Pinpoint the cell where the given text exists, returning its (X, Y) midpoint coordinate. 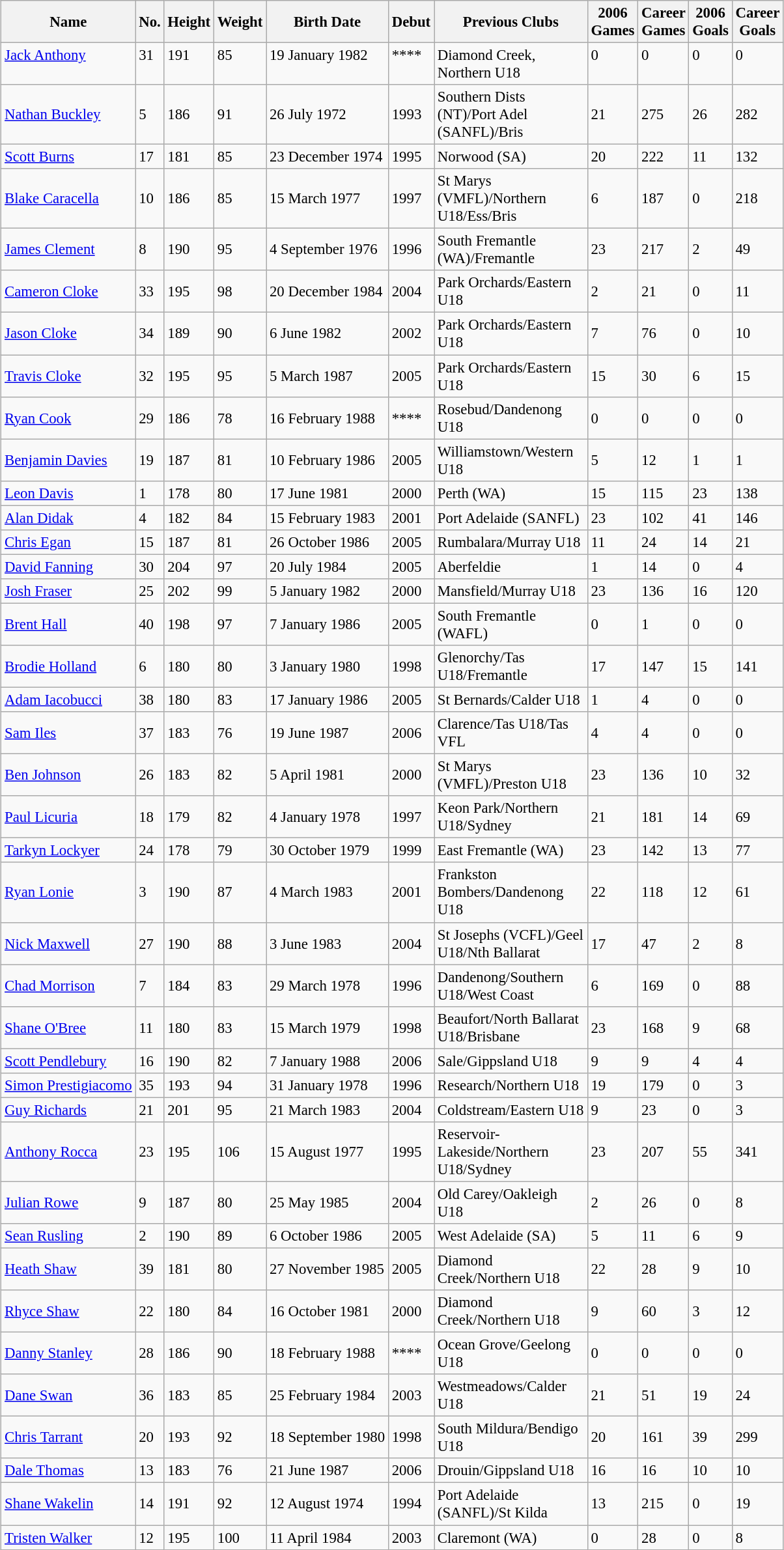
207 (664, 1152)
Chris Egan (68, 542)
David Fanning (68, 567)
Clarence/Tas U18/Tas VFL (511, 733)
Jack Anthony (68, 64)
St Marys (VMFL)/Northern U18/Ess/Bris (511, 199)
1993 (411, 115)
78 (240, 418)
106 (240, 1152)
15 March 1977 (328, 199)
James Clement (68, 250)
Claremont (WA) (511, 1538)
19 January 1982 (328, 64)
120 (757, 591)
168 (664, 1028)
Previous Clubs (511, 22)
21 June 1987 (328, 1471)
2002 (411, 333)
299 (757, 1438)
26 October 1986 (328, 542)
55 (710, 1152)
189 (189, 333)
1999 (411, 851)
Brent Hall (68, 624)
Glenorchy/Tas U18/Fremantle (511, 667)
Adam Iacobucci (68, 699)
29 March 1978 (328, 986)
Drouin/Gippsland U18 (511, 1471)
20 December 1984 (328, 292)
Name (68, 22)
26 July 1972 (328, 115)
Frankston Bombers/Dandenong U18 (511, 892)
Perth (WA) (511, 493)
Travis Cloke (68, 375)
Career Goals (757, 22)
16 February 1988 (328, 418)
201 (189, 1110)
Dane Swan (68, 1395)
Keon Park/Northern U18/Sydney (511, 817)
25 (150, 591)
23 December 1974 (328, 157)
141 (757, 667)
21 March 1983 (328, 1110)
11 April 1984 (328, 1538)
215 (664, 1504)
147 (664, 667)
31 (150, 64)
68 (757, 1028)
Leon Davis (68, 493)
204 (189, 567)
Shane Wakelin (68, 1504)
89 (240, 1236)
91 (240, 115)
341 (757, 1152)
41 (710, 518)
69 (757, 817)
Aberfeldie (511, 567)
60 (664, 1312)
Brodie Holland (68, 667)
Beaufort/North Ballarat U18/Brisbane (511, 1028)
South Fremantle (WA)/Fremantle (511, 250)
Diamond Creek, Northern U18 (511, 64)
7 January 1988 (328, 1061)
51 (664, 1395)
16 October 1981 (328, 1312)
36 (150, 1395)
4 January 1978 (328, 817)
Simon Prestigiacomo (68, 1085)
169 (664, 986)
Ocean Grove/Geelong U18 (511, 1353)
27 (150, 943)
87 (240, 892)
Dale Thomas (68, 1471)
Nick Maxwell (68, 943)
Rhyce Shaw (68, 1312)
31 January 1978 (328, 1085)
37 (150, 733)
St Bernards/Calder U18 (511, 699)
198 (189, 624)
275 (664, 115)
100 (240, 1538)
6 October 1986 (328, 1236)
Birth Date (328, 22)
Research/Northern U18 (511, 1085)
182 (189, 518)
Ben Johnson (68, 775)
Ryan Cook (68, 418)
Benjamin Davies (68, 460)
Mansfield/Murray U18 (511, 591)
Tarkyn Lockyer (68, 851)
18 September 1980 (328, 1438)
2006 Goals (710, 22)
202 (189, 591)
St Josephs (VCFL)/Geel U18/Nth Ballarat (511, 943)
98 (240, 292)
4 March 1983 (328, 892)
Paul Licuria (68, 817)
94 (240, 1085)
Norwood (SA) (511, 157)
St Marys (VMFL)/Preston U18 (511, 775)
4 September 1976 (328, 250)
34 (150, 333)
19 June 1987 (328, 733)
1994 (411, 1504)
Cameron Cloke (68, 292)
Sam Iles (68, 733)
Coldstream/Eastern U18 (511, 1110)
15 March 1979 (328, 1028)
282 (757, 115)
12 August 1974 (328, 1504)
99 (240, 591)
Julian Rowe (68, 1202)
Scott Burns (68, 157)
Ryan Lonie (68, 892)
Weight (240, 22)
118 (664, 892)
132 (757, 157)
Danny Stanley (68, 1353)
18 February 1988 (328, 1353)
3 June 1983 (328, 943)
222 (664, 157)
29 (150, 418)
5 April 1981 (328, 775)
Williamstown/Western U18 (511, 460)
No. (150, 22)
Height (189, 22)
30 October 1979 (328, 851)
Reservoir-Lakeside/Northern U18/Sydney (511, 1152)
40 (150, 624)
217 (664, 250)
Westmeadows/Calder U18 (511, 1395)
115 (664, 493)
17 June 1981 (328, 493)
Guy Richards (68, 1110)
Tristen Walker (68, 1538)
15 February 1983 (328, 518)
Sean Rusling (68, 1236)
102 (664, 518)
Rumbalara/Murray U18 (511, 542)
Blake Caracella (68, 199)
Dandenong/Southern U18/West Coast (511, 986)
5 January 1982 (328, 591)
20 July 1984 (328, 567)
35 (150, 1085)
Chris Tarrant (68, 1438)
Debut (411, 22)
161 (664, 1438)
146 (757, 518)
7 January 1986 (328, 624)
Chad Morrison (68, 986)
6 June 1982 (328, 333)
East Fremantle (WA) (511, 851)
142 (664, 851)
West Adelaide (SA) (511, 1236)
25 May 1985 (328, 1202)
49 (757, 250)
3 January 1980 (328, 667)
15 August 1977 (328, 1152)
Scott Pendlebury (68, 1061)
61 (757, 892)
Old Carey/Oakleigh U18 (511, 1202)
Southern Dists (NT)/Port Adel (SANFL)/Bris (511, 115)
Rosebud/Dandenong U18 (511, 418)
Port Adelaide (SANFL)/St Kilda (511, 1504)
33 (150, 292)
25 February 1984 (328, 1395)
27 November 1985 (328, 1269)
Josh Fraser (68, 591)
Heath Shaw (68, 1269)
South Mildura/Bendigo U18 (511, 1438)
138 (757, 493)
Port Adelaide (SANFL) (511, 518)
218 (757, 199)
South Fremantle (WAFL) (511, 624)
18 (150, 817)
Shane O'Bree (68, 1028)
Alan Didak (68, 518)
10 February 1986 (328, 460)
79 (240, 851)
38 (150, 699)
47 (664, 943)
5 March 1987 (328, 375)
Jason Cloke (68, 333)
Sale/Gippsland U18 (511, 1061)
Anthony Rocca (68, 1152)
77 (757, 851)
Career Games (664, 22)
17 January 1986 (328, 699)
Nathan Buckley (68, 115)
2006 Games (613, 22)
184 (189, 986)
